Determine the (x, y) coordinate at the center of the cell enclosing the given text.  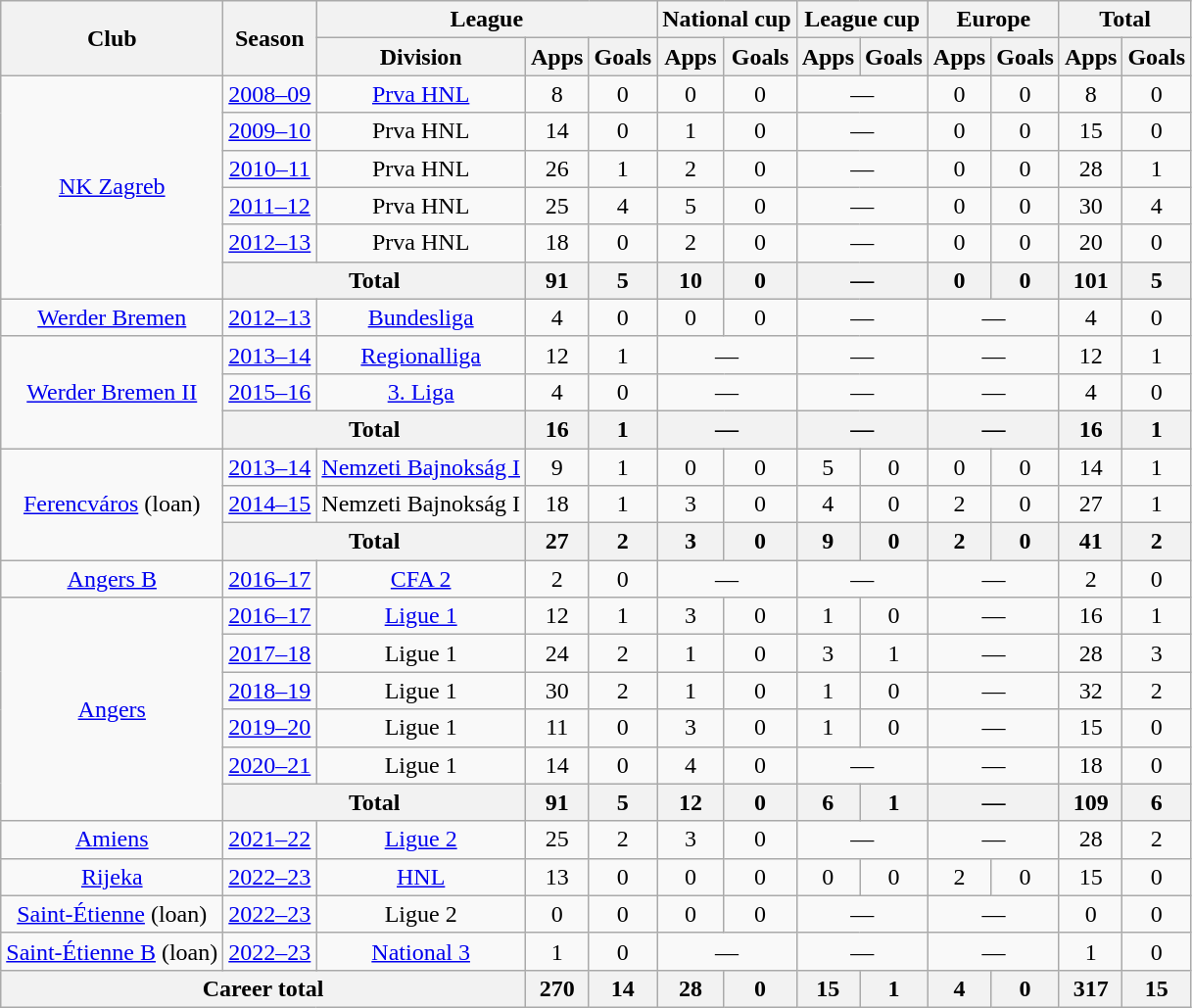
24 (557, 653)
League (487, 20)
League cup (862, 20)
2014–15 (270, 504)
2015–16 (270, 392)
Regionalliga (421, 355)
2018–19 (270, 691)
13 (557, 877)
Division (421, 57)
2020–21 (270, 765)
National cup (727, 20)
3. Liga (421, 392)
2010–11 (270, 168)
Saint-Étienne B (loan) (112, 951)
26 (557, 168)
2008–09 (270, 94)
National 3 (421, 951)
Club (112, 38)
Rijeka (112, 877)
Saint-Étienne (loan) (112, 914)
270 (557, 988)
Amiens (112, 840)
2019–20 (270, 728)
HNL (421, 877)
Bundesliga (421, 317)
41 (1090, 542)
2021–22 (270, 840)
2017–18 (270, 653)
317 (1090, 988)
Angers B (112, 579)
Werder Bremen (112, 317)
Career total (263, 988)
Ferencváros (loan) (112, 504)
20 (1090, 243)
2009–10 (270, 131)
Werder Bremen II (112, 392)
109 (1090, 802)
Europe (993, 20)
Angers (112, 709)
11 (557, 728)
2011–12 (270, 206)
101 (1090, 280)
CFA 2 (421, 579)
32 (1090, 691)
Season (270, 38)
NK Zagreb (112, 187)
10 (691, 280)
